Determine the (X, Y) coordinate at the center of the cell enclosing the given text.  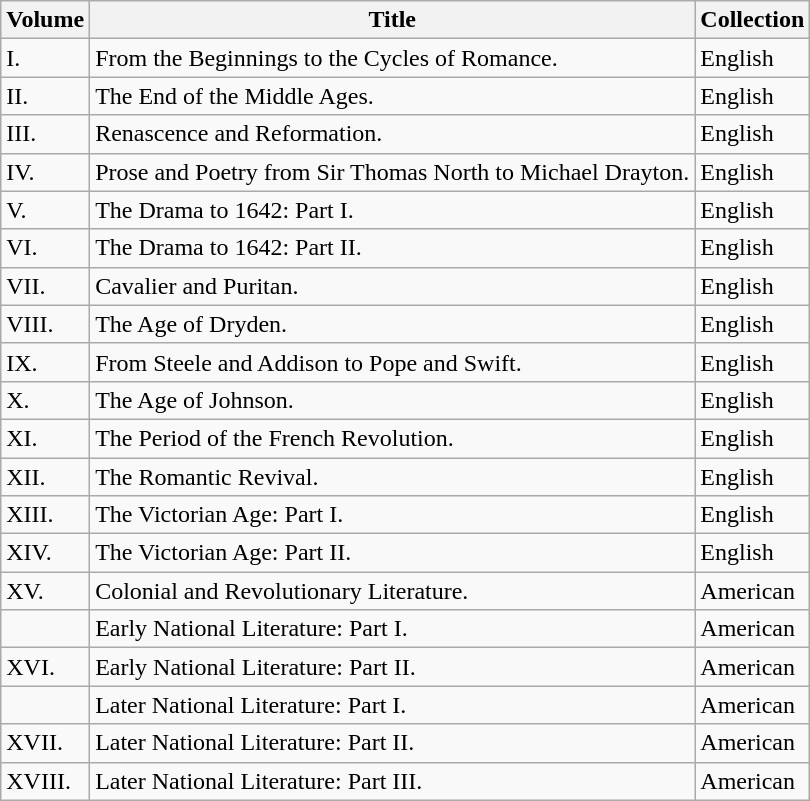
XV. (46, 591)
III. (46, 134)
Volume (46, 20)
IV. (46, 172)
Cavalier and Puritan. (392, 286)
The Drama to 1642: Part II. (392, 248)
The Age of Dryden. (392, 324)
The Victorian Age: Part II. (392, 553)
VIII. (46, 324)
The Victorian Age: Part I. (392, 515)
The Period of the French Revolution. (392, 438)
XVIII. (46, 781)
V. (46, 210)
II. (46, 96)
XIII. (46, 515)
The Age of Johnson. (392, 400)
Collection (752, 20)
IX. (46, 362)
Colonial and Revolutionary Literature. (392, 591)
Early National Literature: Part II. (392, 667)
XVII. (46, 743)
Later National Literature: Part III. (392, 781)
From the Beginnings to the Cycles of Romance. (392, 58)
VI. (46, 248)
XIV. (46, 553)
I. (46, 58)
Title (392, 20)
Early National Literature: Part I. (392, 629)
From Steele and Addison to Pope and Swift. (392, 362)
Prose and Poetry from Sir Thomas North to Michael Drayton. (392, 172)
Later National Literature: Part II. (392, 743)
X. (46, 400)
XI. (46, 438)
The End of the Middle Ages. (392, 96)
Later National Literature: Part I. (392, 705)
The Romantic Revival. (392, 477)
Renascence and Reformation. (392, 134)
VII. (46, 286)
The Drama to 1642: Part I. (392, 210)
XII. (46, 477)
XVI. (46, 667)
